Find where the given text appears and provide that cell's center as [x, y] coordinate. 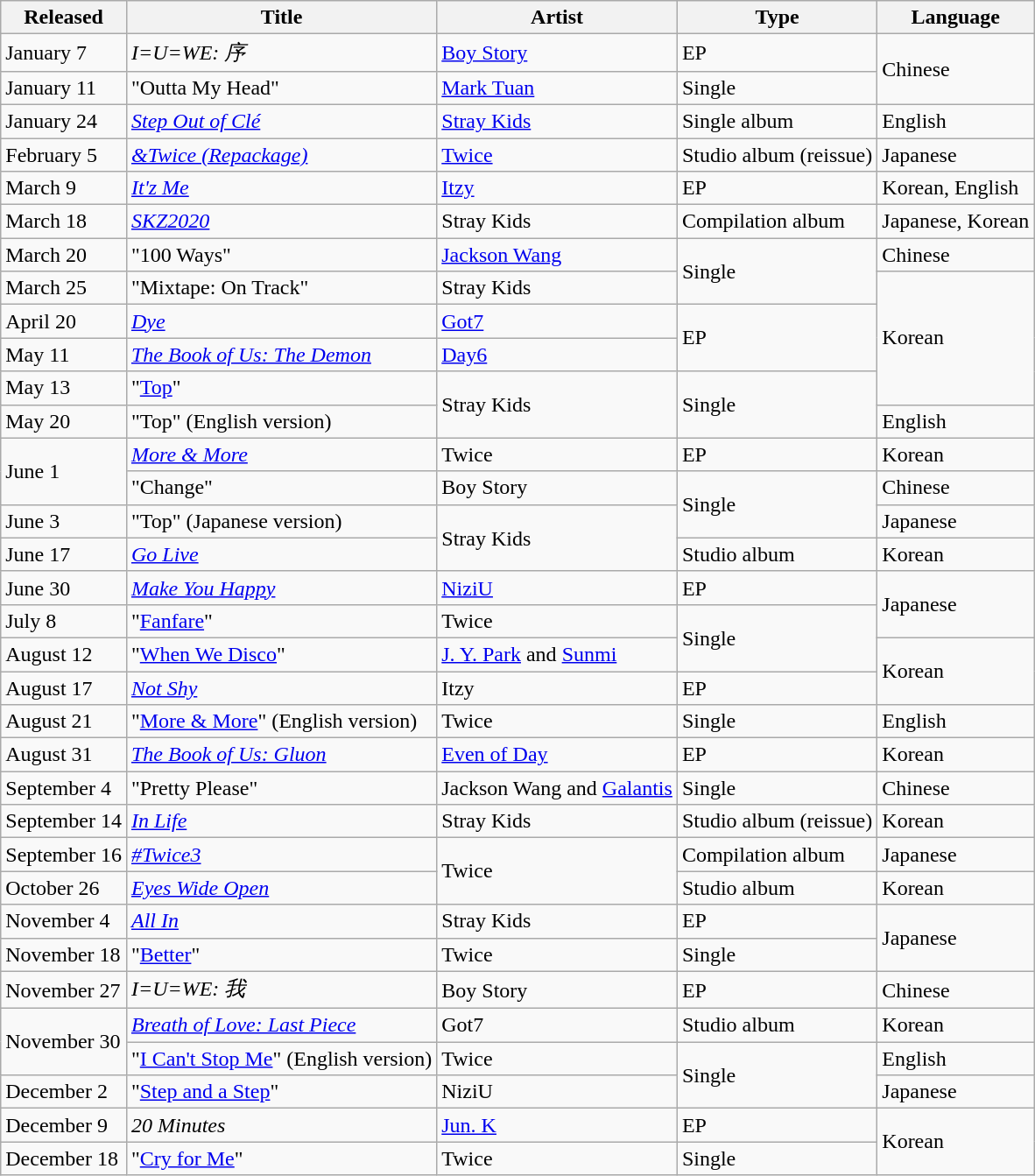
Japanese, Korean [956, 222]
I=U=WE: 序 [281, 53]
"Fanfare" [281, 621]
June 1 [64, 471]
December 9 [64, 1125]
March 9 [64, 188]
February 5 [64, 155]
May 11 [64, 355]
March 25 [64, 288]
Make You Happy [281, 588]
Dye [281, 321]
&Twice (Repackage) [281, 155]
SKZ2020 [281, 222]
November 27 [64, 989]
Type [777, 18]
June 17 [64, 554]
Single album [777, 121]
January 24 [64, 121]
#Twice3 [281, 855]
Go Live [281, 554]
"Change" [281, 488]
September 4 [64, 788]
"When We Disco" [281, 654]
September 16 [64, 855]
More & More [281, 454]
"Better" [281, 954]
August 21 [64, 722]
20 Minutes [281, 1125]
"Top" (English version) [281, 421]
May 20 [64, 421]
Korean, English [956, 188]
Day6 [557, 355]
April 20 [64, 321]
Jackson Wang and Galantis [557, 788]
March 20 [64, 255]
Jun. K [557, 1125]
September 14 [64, 821]
August 31 [64, 755]
Language [956, 18]
"Pretty Please" [281, 788]
I=U=WE: 我 [281, 989]
J. Y. Park and Sunmi [557, 654]
"Top" (Japanese version) [281, 521]
November 30 [64, 1042]
"Top" [281, 388]
January 11 [64, 88]
"Mixtape: On Track" [281, 288]
All In [281, 921]
Step Out of Clé [281, 121]
Not Shy [281, 687]
Artist [557, 18]
"Step and a Step" [281, 1092]
March 18 [64, 222]
August 12 [64, 654]
Released [64, 18]
It'z Me [281, 188]
June 3 [64, 521]
December 2 [64, 1092]
December 18 [64, 1158]
May 13 [64, 388]
January 7 [64, 53]
October 26 [64, 888]
July 8 [64, 621]
November 4 [64, 921]
June 30 [64, 588]
"100 Ways" [281, 255]
Eyes Wide Open [281, 888]
Mark Tuan [557, 88]
Even of Day [557, 755]
"I Can't Stop Me" (English version) [281, 1059]
"Outta My Head" [281, 88]
Jackson Wang [557, 255]
Breath of Love: Last Piece [281, 1025]
Title [281, 18]
"Cry for Me" [281, 1158]
The Book of Us: The Demon [281, 355]
August 17 [64, 687]
The Book of Us: Gluon [281, 755]
November 18 [64, 954]
In Life [281, 821]
"More & More" (English version) [281, 722]
